Search for the cell housing the specified text and yield its (x, y) center coordinate. 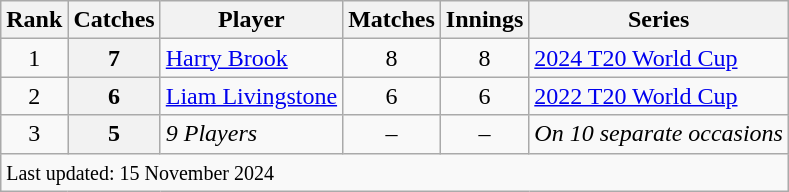
Innings (484, 20)
Last updated: 15 November 2024 (395, 172)
Rank (34, 20)
7 (114, 58)
9 Players (251, 134)
2 (34, 96)
Player (251, 20)
Series (659, 20)
Matches (392, 20)
Harry Brook (251, 58)
3 (34, 134)
1 (34, 58)
2024 T20 World Cup (659, 58)
On 10 separate occasions (659, 134)
5 (114, 134)
Catches (114, 20)
2022 T20 World Cup (659, 96)
Liam Livingstone (251, 96)
